Search for the cell housing the specified text and yield its (X, Y) center coordinate. 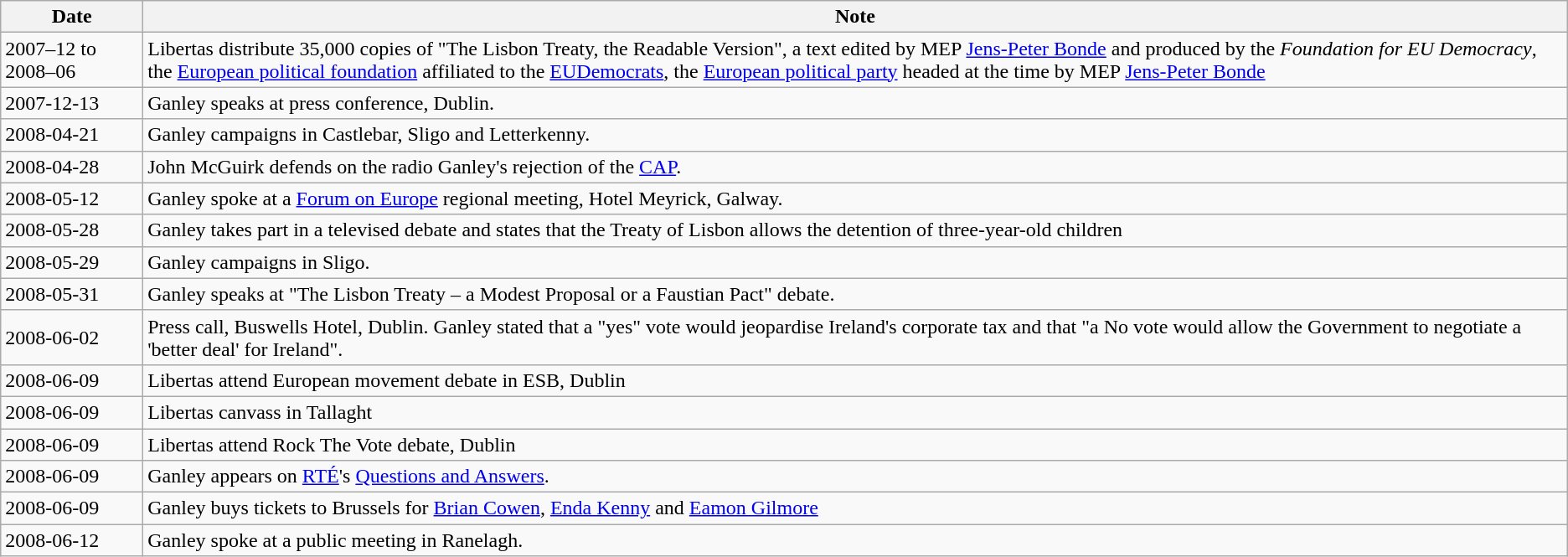
2007‑12‑13 (72, 103)
Libertas canvass in Tallaght (856, 412)
2008‑05‑12 (72, 199)
Ganley campaigns in Castlebar, Sligo and Letterkenny. (856, 135)
Ganley spoke at a Forum on Europe regional meeting, Hotel Meyrick, Galway. (856, 199)
Ganley campaigns in Sligo. (856, 262)
2008‑06‑02 (72, 337)
Libertas attend European movement debate in ESB, Dublin (856, 380)
2008‑05‑28 (72, 230)
Ganley buys tickets to Brussels for Brian Cowen, Enda Kenny and Eamon Gilmore (856, 508)
2008‑04‑21 (72, 135)
2008‑05‑29 (72, 262)
Ganley appears on RTÉ's Questions and Answers. (856, 477)
Ganley spoke at a public meeting in Ranelagh. (856, 540)
Date (72, 17)
2008‑04‑28 (72, 167)
Libertas attend Rock The Vote debate, Dublin (856, 445)
Note (856, 17)
Ganley speaks at press conference, Dublin. (856, 103)
Ganley speaks at "The Lisbon Treaty – a Modest Proposal or a Faustian Pact" debate. (856, 294)
Ganley takes part in a televised debate and states that the Treaty of Lisbon allows the detention of three-year-old children (856, 230)
2008‑06‑12 (72, 540)
John McGuirk defends on the radio Ganley's rejection of the CAP. (856, 167)
2008‑05‑31 (72, 294)
2007–12 to 2008–06 (72, 60)
